Provide the (x, y) coordinate of the cell's center where the given text is located.  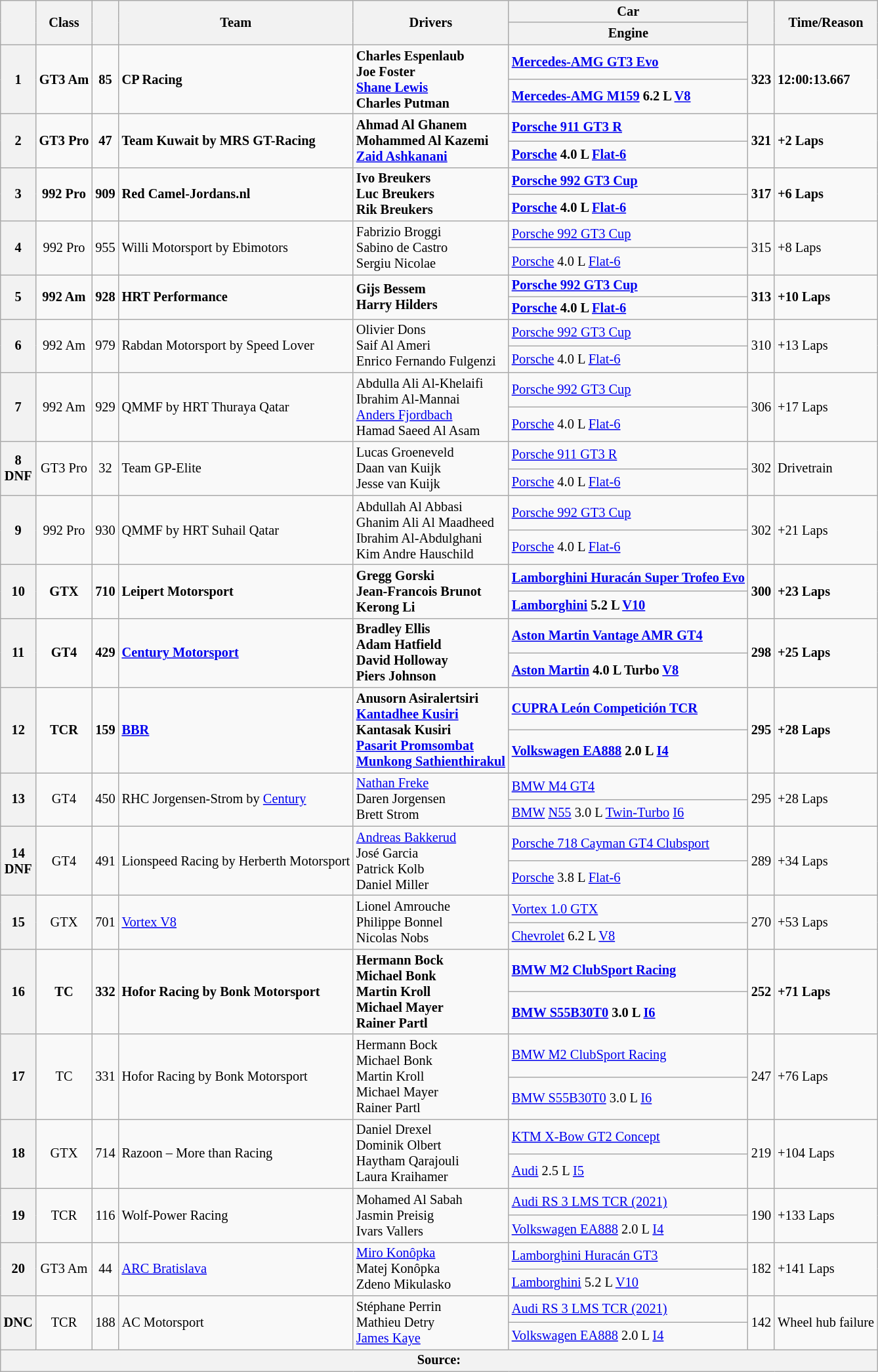
Century Motorsport (236, 653)
929 (105, 407)
RHC Jorgensen-Strom by Century (236, 799)
Car (629, 11)
289 (761, 861)
Gregg Gorski Jean-Francois Brunot Kerong Li (430, 591)
+133 Laps (826, 1215)
928 (105, 297)
12:00:13.667 (826, 79)
Abdullah Al Abbasi Ghanim Ali Al Maadheed Ibrahim Al-Abdulghani Kim Andre Hauschild (430, 530)
Razoon – More than Racing (236, 1154)
Miro Konôpka Matej Konôpka Zdeno Mikulasko (430, 1269)
Anusorn Asiralertsiri Kantadhee Kusiri Kantasak Kusiri Pasarit Promsombat Munkong Sathienthirakul (430, 730)
Red Camel-Jordans.nl (236, 194)
300 (761, 591)
298 (761, 653)
Porsche 718 Cayman GT4 Clubsport (629, 844)
17 (18, 1077)
47 (105, 140)
+21 Laps (826, 530)
714 (105, 1154)
+10 Laps (826, 297)
710 (105, 591)
16 (18, 991)
Willi Motorsport by Ebimotors (236, 248)
701 (105, 922)
429 (105, 653)
+8 Laps (826, 248)
KTM X-Bow GT2 Concept (629, 1136)
Andreas Bakkerud José Garcia Patrick Kolb Daniel Miller (430, 861)
5 (18, 297)
219 (761, 1154)
909 (105, 194)
Team (236, 22)
Fabrizio Broggi Sabino de Castro Sergiu Nicolae (430, 248)
11 (18, 653)
+141 Laps (826, 1269)
Team Kuwait by MRS GT-Racing (236, 140)
182 (761, 1269)
BMW M4 GT4 (629, 786)
Engine (629, 33)
491 (105, 861)
Charles Espenlaub Joe Foster Shane Lewis Charles Putman (430, 79)
Audi 2.5 L I5 (629, 1171)
315 (761, 248)
306 (761, 407)
Wheel hub failure (826, 1322)
Lucas Groeneveld Daan van Kuijk Jesse van Kuijk (430, 468)
Mohamed Al Sabah Jasmin Preisig Ivars Vallers (430, 1215)
450 (105, 799)
QMMF by HRT Thuraya Qatar (236, 407)
DNC (18, 1322)
Olivier Dons Saif Al Ameri Enrico Fernando Fulgenzi (430, 346)
310 (761, 346)
AC Motorsport (236, 1322)
Drivers (430, 22)
BBR (236, 730)
Source: (439, 1360)
Mercedes-AMG GT3 Evo (629, 62)
QMMF by HRT Suhail Qatar (236, 530)
12 (18, 730)
1 (18, 79)
Lamborghini Huracán Super Trofeo Evo (629, 577)
14DNF (18, 861)
332 (105, 991)
+23 Laps (826, 591)
+6 Laps (826, 194)
Daniel Drexel Dominik Olbert Haytham Qarajouli Laura Kraihamer (430, 1154)
4 (18, 248)
20 (18, 1269)
116 (105, 1215)
955 (105, 248)
Abdulla Ali Al-Khelaifi Ibrahim Al-Mannai Anders Fjordbach Hamad Saeed Al Asam (430, 407)
Class (64, 22)
+13 Laps (826, 346)
32 (105, 468)
8DNF (18, 468)
Bradley Ellis Adam Hatfield David Holloway Piers Johnson (430, 653)
Chevrolet 6.2 L V8 (629, 936)
19 (18, 1215)
190 (761, 1215)
270 (761, 922)
+17 Laps (826, 407)
Stéphane Perrin Mathieu Detry James Kaye (430, 1322)
13 (18, 799)
Time/Reason (826, 22)
Ahmad Al Ghanem Mohammed Al Kazemi Zaid Ashkanani (430, 140)
Mercedes-AMG M159 6.2 L V8 (629, 96)
Wolf-Power Racing (236, 1215)
3 (18, 194)
Aston Martin Vantage AMR GT4 (629, 635)
ARC Bratislava (236, 1269)
+34 Laps (826, 861)
Vortex V8 (236, 922)
CUPRA León Competición TCR (629, 709)
317 (761, 194)
Rabdan Motorsport by Speed Lover (236, 346)
18 (18, 1154)
Vortex 1.0 GTX (629, 908)
44 (105, 1269)
+2 Laps (826, 140)
85 (105, 79)
323 (761, 79)
Lionel Amrouche Philippe Bonnel Nicolas Nobs (430, 922)
159 (105, 730)
313 (761, 297)
BMW N55 3.0 L Twin-Turbo I6 (629, 812)
Lamborghini Huracán GT3 (629, 1256)
252 (761, 991)
7 (18, 407)
142 (761, 1322)
Lionspeed Racing by Herberth Motorsport (236, 861)
Ivo Breukers Luc Breukers Rik Breukers (430, 194)
930 (105, 530)
979 (105, 346)
6 (18, 346)
+71 Laps (826, 991)
HRT Performance (236, 297)
+53 Laps (826, 922)
15 (18, 922)
CP Racing (236, 79)
Porsche 3.8 L Flat-6 (629, 878)
+25 Laps (826, 653)
+76 Laps (826, 1077)
Aston Martin 4.0 L Turbo V8 (629, 671)
331 (105, 1077)
Nathan Freke Daren Jorgensen Brett Strom (430, 799)
2 (18, 140)
Team GP-Elite (236, 468)
Leipert Motorsport (236, 591)
188 (105, 1322)
+104 Laps (826, 1154)
Drivetrain (826, 468)
9 (18, 530)
10 (18, 591)
Gijs Bessem Harry Hilders (430, 297)
321 (761, 140)
247 (761, 1077)
